Search for the cell housing the specified text and yield its (x, y) center coordinate. 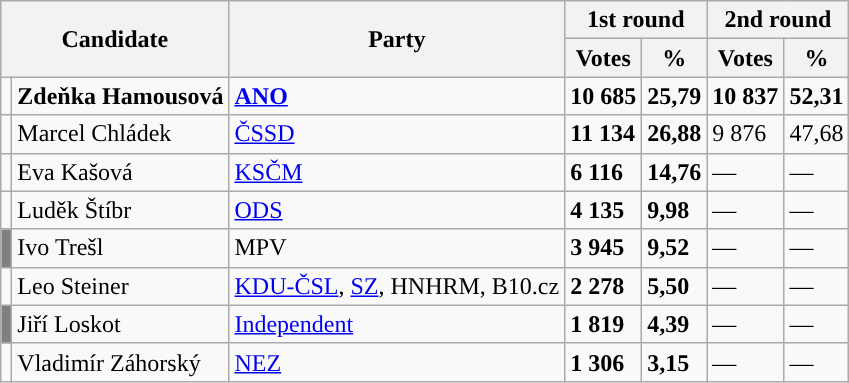
14,76 (674, 172)
11 134 (604, 134)
Independent (397, 324)
3 945 (604, 248)
Party (397, 39)
9 876 (746, 134)
25,79 (674, 96)
KDU-ČSL, SZ, HNHRM, B10.cz (397, 286)
1st round (636, 20)
Candidate (115, 39)
1 306 (604, 362)
26,88 (674, 134)
Ivo Trešl (120, 248)
Vladimír Záhorský (120, 362)
ODS (397, 210)
Eva Kašová (120, 172)
ČSSD (397, 134)
4,39 (674, 324)
4 135 (604, 210)
MPV (397, 248)
Leo Steiner (120, 286)
Luděk Štíbr (120, 210)
9,98 (674, 210)
Jiří Loskot (120, 324)
9,52 (674, 248)
5,50 (674, 286)
52,31 (816, 96)
NEZ (397, 362)
Marcel Chládek (120, 134)
1 819 (604, 324)
10 685 (604, 96)
6 116 (604, 172)
47,68 (816, 134)
KSČM (397, 172)
2nd round (778, 20)
Zdeňka Hamousová (120, 96)
2 278 (604, 286)
ANO (397, 96)
3,15 (674, 362)
10 837 (746, 96)
